Scan for the cell matching the given text and deliver its [x, y] coordinate at center. 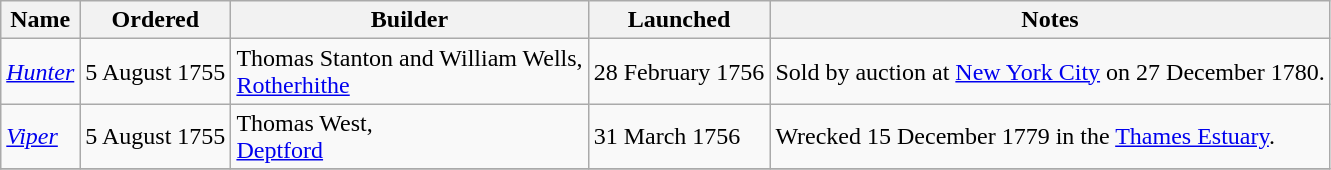
Viper [40, 136]
Hunter [40, 72]
Sold by auction at New York City on 27 December 1780. [1050, 72]
31 March 1756 [679, 136]
28 February 1756 [679, 72]
Notes [1050, 20]
Thomas Stanton and William Wells,Rotherhithe [410, 72]
Name [40, 20]
Builder [410, 20]
Thomas West,Deptford [410, 136]
Launched [679, 20]
Ordered [156, 20]
Wrecked 15 December 1779 in the Thames Estuary. [1050, 136]
